Scan for the cell matching the given text and deliver its (x, y) coordinate at center. 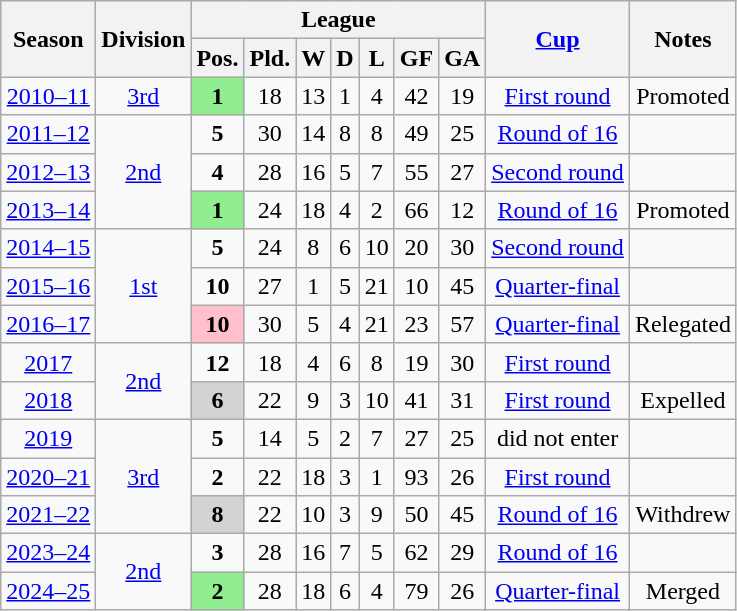
2019 (48, 438)
GF (416, 58)
29 (462, 553)
66 (416, 210)
did not enter (558, 438)
93 (416, 477)
D (345, 58)
79 (416, 591)
13 (314, 96)
2013–14 (48, 210)
Expelled (682, 400)
Division (144, 39)
Season (48, 39)
GA (462, 58)
Pld. (270, 58)
23 (416, 324)
2012–13 (48, 172)
2017 (48, 362)
55 (416, 172)
31 (462, 400)
1st (144, 286)
L (376, 58)
50 (416, 515)
Cup (558, 39)
42 (416, 96)
20 (416, 248)
2010–11 (48, 96)
49 (416, 134)
2011–12 (48, 134)
57 (462, 324)
2014–15 (48, 248)
2023–24 (48, 553)
41 (416, 400)
League (338, 20)
Relegated (682, 324)
2018 (48, 400)
2020–21 (48, 477)
W (314, 58)
2024–25 (48, 591)
62 (416, 553)
Pos. (218, 58)
2021–22 (48, 515)
Withdrew (682, 515)
Notes (682, 39)
Merged (682, 591)
2015–16 (48, 286)
2016–17 (48, 324)
